Pinpoint the cell where the given text exists, returning its [x, y] midpoint coordinate. 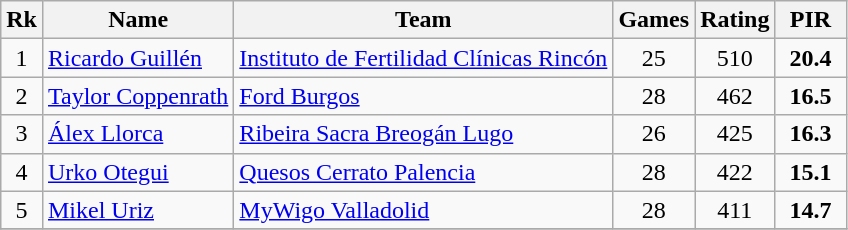
Mikel Uriz [138, 210]
15.1 [810, 172]
PIR [810, 20]
Taylor Coppenrath [138, 96]
Rating [735, 20]
3 [22, 134]
Urko Otegui [138, 172]
462 [735, 96]
Ford Burgos [424, 96]
16.3 [810, 134]
Quesos Cerrato Palencia [424, 172]
Rk [22, 20]
Games [654, 20]
4 [22, 172]
425 [735, 134]
Name [138, 20]
1 [22, 58]
26 [654, 134]
Ribeira Sacra Breogán Lugo [424, 134]
20.4 [810, 58]
MyWigo Valladolid [424, 210]
5 [22, 210]
422 [735, 172]
2 [22, 96]
Ricardo Guillén [138, 58]
Álex Llorca [138, 134]
411 [735, 210]
14.7 [810, 210]
Team [424, 20]
Instituto de Fertilidad Clínicas Rincón [424, 58]
510 [735, 58]
25 [654, 58]
16.5 [810, 96]
